Output the (X, Y) coordinate of the center of the cell containing the given text.  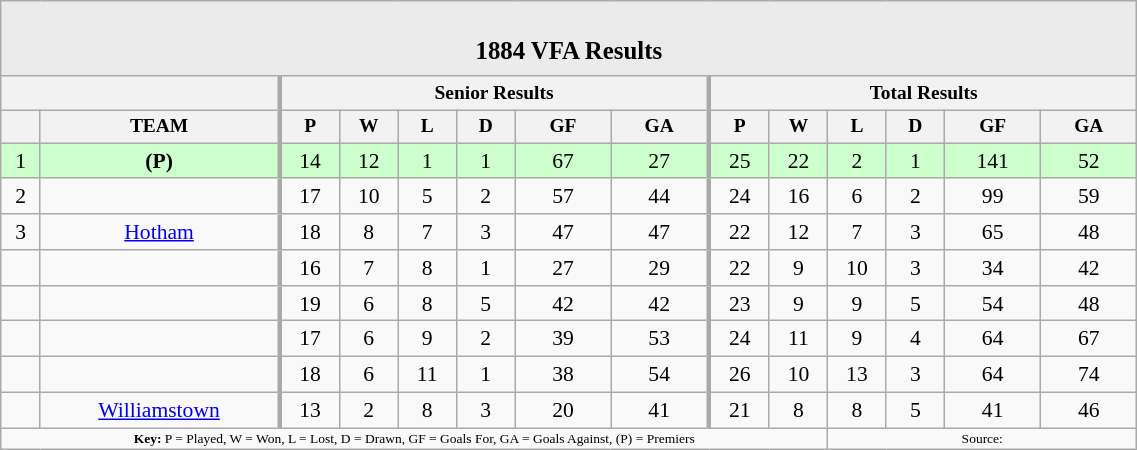
34 (993, 268)
29 (660, 268)
99 (993, 197)
20 (563, 410)
65 (993, 232)
52 (1089, 161)
39 (563, 339)
4 (915, 339)
TEAM (160, 126)
Williamstown (160, 410)
21 (739, 410)
53 (660, 339)
23 (739, 304)
59 (1089, 197)
46 (1089, 410)
Key: P = Played, W = Won, L = Lost, D = Drawn, GF = Goals For, GA = Goals Against, (P) = Premiers (414, 439)
57 (563, 197)
26 (739, 375)
44 (660, 197)
(P) (160, 161)
19 (309, 304)
25 (739, 161)
Hotham (160, 232)
Source: (982, 439)
74 (1089, 375)
14 (309, 161)
Total Results (923, 94)
Senior Results (494, 94)
38 (563, 375)
141 (993, 161)
